Scan for the cell matching the given text and deliver its (x, y) coordinate at center. 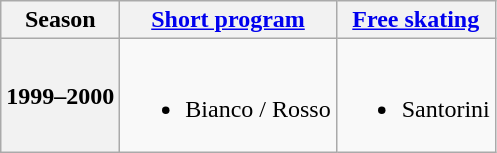
Santorini (416, 96)
1999–2000 (60, 96)
Bianco / Rosso (228, 96)
Free skating (416, 20)
Season (60, 20)
Short program (228, 20)
